Pinpoint the cell where the given text exists, returning its [x, y] midpoint coordinate. 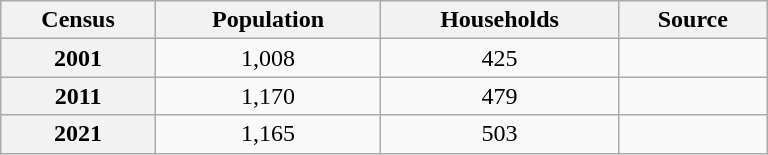
2001 [78, 58]
Population [268, 20]
479 [500, 96]
2011 [78, 96]
Census [78, 20]
503 [500, 134]
Source [692, 20]
1,008 [268, 58]
Households [500, 20]
425 [500, 58]
1,170 [268, 96]
2021 [78, 134]
1,165 [268, 134]
